Scan for the cell matching the given text and deliver its (X, Y) coordinate at center. 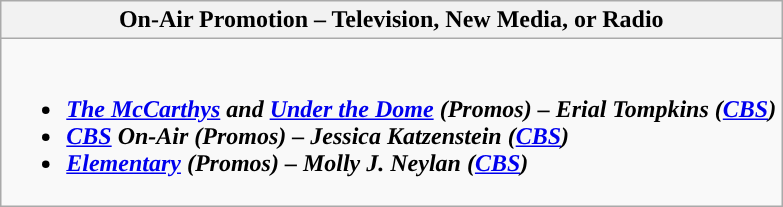
On-Air Promotion – Television, New Media, or Radio (392, 20)
